Detect which cell encompasses the target text, then output its (x, y) center coordinate. 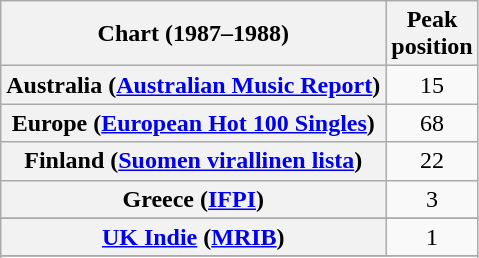
3 (432, 199)
68 (432, 123)
Europe (European Hot 100 Singles) (194, 123)
Chart (1987–1988) (194, 34)
Finland (Suomen virallinen lista) (194, 161)
1 (432, 237)
Australia (Australian Music Report) (194, 85)
Greece (IFPI) (194, 199)
UK Indie (MRIB) (194, 237)
22 (432, 161)
15 (432, 85)
Peakposition (432, 34)
